Search for the cell housing the specified text and yield its [x, y] center coordinate. 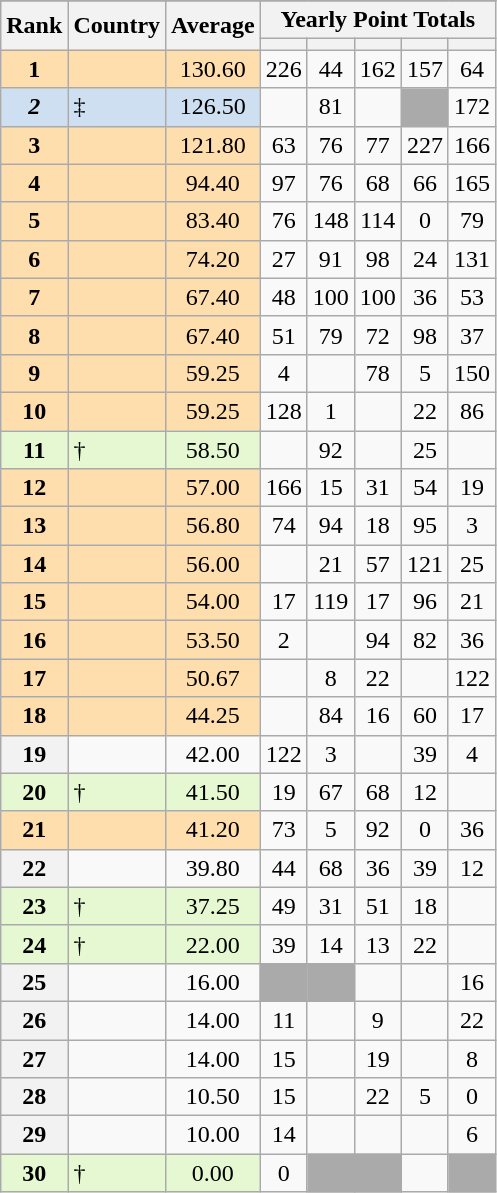
10 [34, 411]
95 [424, 526]
128 [284, 411]
20 [34, 792]
162 [378, 69]
49 [284, 906]
67 [330, 792]
‡ [117, 107]
26 [34, 1020]
172 [472, 107]
77 [378, 145]
Yearly Point Totals [378, 20]
54 [424, 488]
16.00 [214, 982]
126.50 [214, 107]
114 [378, 221]
121 [424, 564]
148 [330, 221]
83.40 [214, 221]
96 [424, 602]
42.00 [214, 754]
0.00 [214, 1173]
10.00 [214, 1135]
150 [472, 373]
73 [284, 830]
Average [214, 26]
94.40 [214, 183]
7 [34, 297]
56.80 [214, 526]
37.25 [214, 906]
60 [424, 716]
84 [330, 716]
23 [34, 906]
86 [472, 411]
64 [472, 69]
54.00 [214, 602]
41.20 [214, 830]
74.20 [214, 259]
165 [472, 183]
97 [284, 183]
81 [330, 107]
57.00 [214, 488]
53 [472, 297]
82 [424, 640]
72 [378, 335]
37 [472, 335]
121.80 [214, 145]
66 [424, 183]
Country [117, 26]
Rank [34, 26]
50.67 [214, 678]
119 [330, 602]
39.80 [214, 868]
78 [378, 373]
29 [34, 1135]
130.60 [214, 69]
44.25 [214, 716]
30 [34, 1173]
131 [472, 259]
74 [284, 526]
63 [284, 145]
226 [284, 69]
41.50 [214, 792]
58.50 [214, 449]
22.00 [214, 944]
157 [424, 69]
56.00 [214, 564]
57 [378, 564]
10.50 [214, 1097]
48 [284, 297]
227 [424, 145]
53.50 [214, 640]
91 [330, 259]
28 [34, 1097]
